Return [x, y] of the center of cell containing provided text 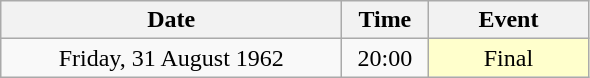
Friday, 31 August 1962 [172, 58]
20:00 [385, 58]
Event [508, 20]
Date [172, 20]
Time [385, 20]
Final [508, 58]
